Return the [x, y] coordinate for the center point of the cell that contains the specified text.  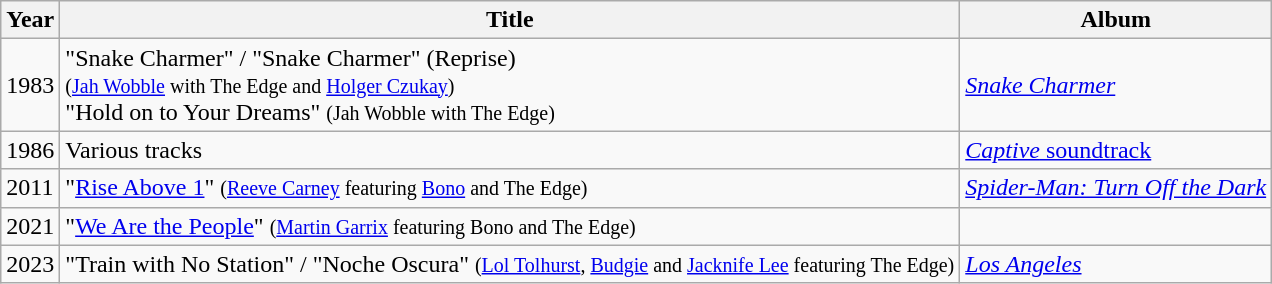
1983 [30, 85]
2011 [30, 188]
Los Angeles [1116, 264]
2021 [30, 226]
Spider-Man: Turn Off the Dark [1116, 188]
"We Are the People" (Martin Garrix featuring Bono and The Edge) [510, 226]
Captive soundtrack [1116, 150]
Various tracks [510, 150]
Snake Charmer [1116, 85]
2023 [30, 264]
"Train with No Station" / "Noche Oscura" (Lol Tolhurst, Budgie and Jacknife Lee featuring The Edge) [510, 264]
"Rise Above 1" (Reeve Carney featuring Bono and The Edge) [510, 188]
Album [1116, 20]
"Snake Charmer" / "Snake Charmer" (Reprise) (Jah Wobble with The Edge and Holger Czukay)"Hold on to Your Dreams" (Jah Wobble with The Edge) [510, 85]
Year [30, 20]
1986 [30, 150]
Title [510, 20]
